Determine the [x, y] coordinate at the center of the cell enclosing the given text.  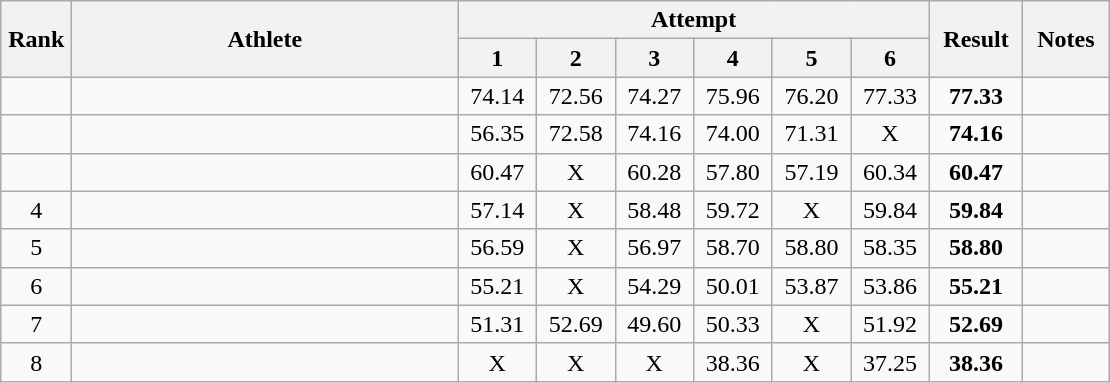
58.70 [734, 248]
51.31 [498, 324]
57.80 [734, 172]
74.14 [498, 96]
56.59 [498, 248]
50.01 [734, 286]
54.29 [654, 286]
Notes [1066, 39]
56.97 [654, 248]
74.00 [734, 134]
56.35 [498, 134]
49.60 [654, 324]
57.14 [498, 210]
71.31 [812, 134]
3 [654, 58]
58.48 [654, 210]
50.33 [734, 324]
8 [36, 362]
60.34 [890, 172]
53.86 [890, 286]
72.56 [576, 96]
74.27 [654, 96]
60.28 [654, 172]
1 [498, 58]
2 [576, 58]
51.92 [890, 324]
Attempt [694, 20]
7 [36, 324]
Result [976, 39]
59.72 [734, 210]
57.19 [812, 172]
Rank [36, 39]
37.25 [890, 362]
75.96 [734, 96]
72.58 [576, 134]
Athlete [265, 39]
58.35 [890, 248]
76.20 [812, 96]
53.87 [812, 286]
